Pinpoint the cell where the given text exists, returning its (x, y) midpoint coordinate. 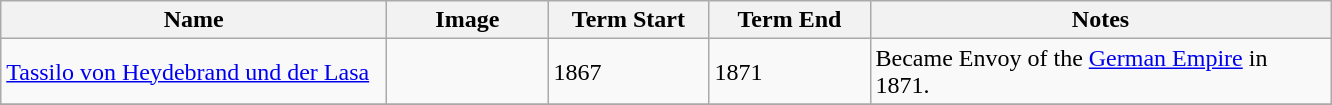
Tassilo von Heydebrand und der Lasa (194, 72)
Name (194, 20)
Image (468, 20)
Term Start (628, 20)
Became Envoy of the German Empire in 1871. (1100, 72)
1871 (790, 72)
1867 (628, 72)
Notes (1100, 20)
Term End (790, 20)
